Return the [x, y] coordinate for the center point of the cell that contains the specified text.  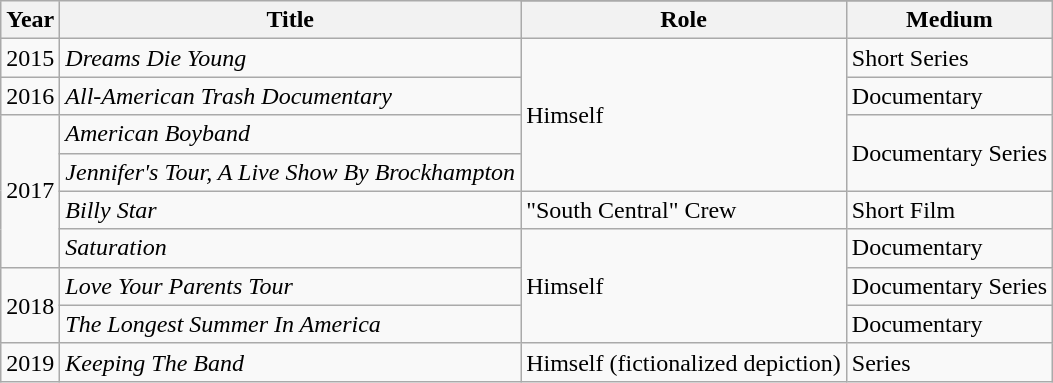
Love Your Parents Tour [290, 286]
Short Series [949, 58]
Medium [949, 20]
2018 [30, 305]
The Longest Summer In America [290, 324]
2019 [30, 362]
Himself (fictionalized depiction) [684, 362]
"South Central" Crew [684, 210]
Role [684, 20]
Dreams Die Young [290, 58]
Short Film [949, 210]
American Boyband [290, 134]
Saturation [290, 248]
Jennifer's Tour, A Live Show By Brockhampton [290, 172]
2015 [30, 58]
Series [949, 362]
Billy Star [290, 210]
2016 [30, 96]
All-American Trash Documentary [290, 96]
2017 [30, 191]
Title [290, 20]
Keeping The Band [290, 362]
Year [30, 20]
